Capture the cell that displays the provided text and extract its [x, y] central coordinate. 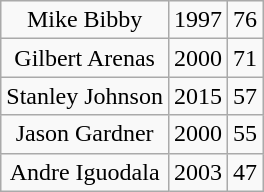
1997 [198, 20]
47 [246, 172]
Stanley Johnson [85, 96]
Gilbert Arenas [85, 58]
71 [246, 58]
Mike Bibby [85, 20]
2003 [198, 172]
2015 [198, 96]
76 [246, 20]
57 [246, 96]
Jason Gardner [85, 134]
Andre Iguodala [85, 172]
55 [246, 134]
